Return (x, y) of the center of cell containing provided text 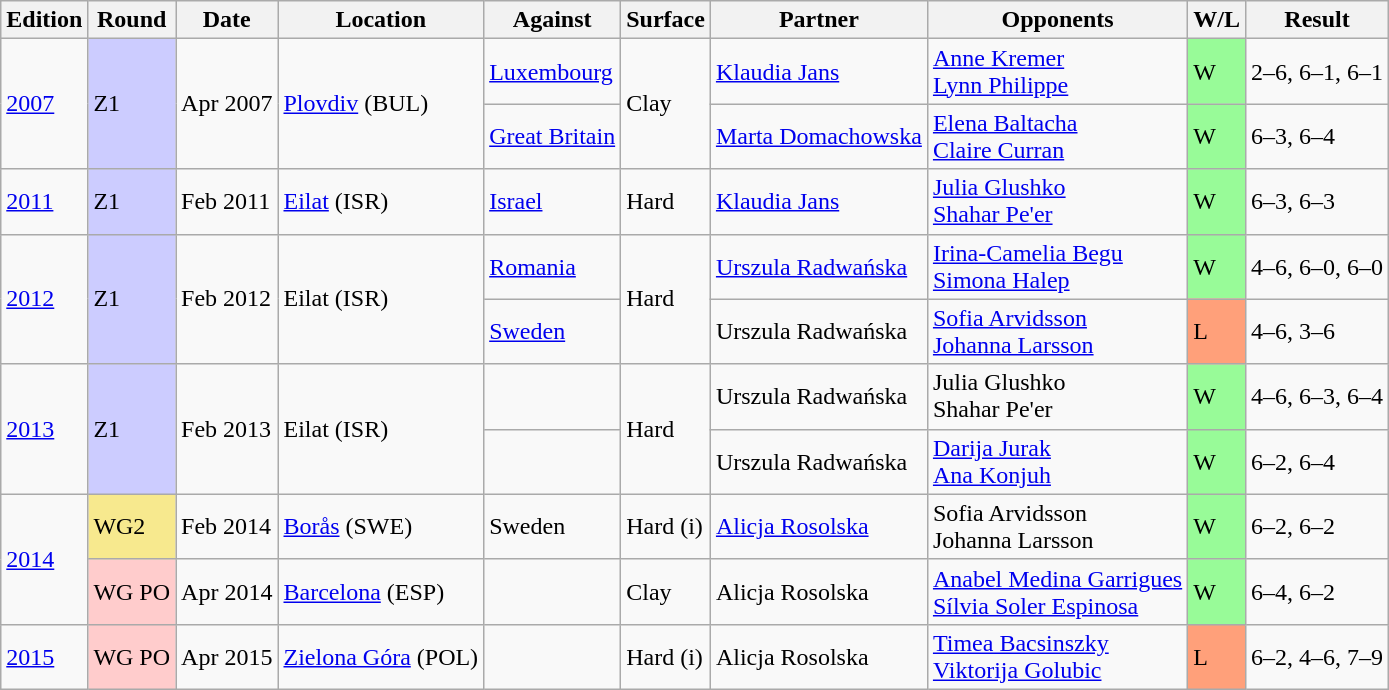
Result (1316, 20)
6–3, 6–3 (1316, 202)
6–2, 6–2 (1316, 526)
Apr 2014 (227, 592)
Romania (552, 266)
2011 (44, 202)
Timea Bacsinszky Viktorija Golubic (1057, 656)
2013 (44, 429)
Anabel Medina Garrigues Sílvia Soler Espinosa (1057, 592)
4–6, 3–6 (1316, 332)
Against (552, 20)
Surface (666, 20)
Date (227, 20)
Elena Baltacha Claire Curran (1057, 136)
Edition (44, 20)
Feb 2011 (227, 202)
6–2, 6–4 (1316, 462)
Borås (SWE) (381, 526)
6–4, 6–2 (1316, 592)
2–6, 6–1, 6–1 (1316, 72)
Great Britain (552, 136)
4–6, 6–0, 6–0 (1316, 266)
Feb 2012 (227, 299)
WG2 (132, 526)
Feb 2013 (227, 429)
Luxembourg (552, 72)
2007 (44, 104)
Barcelona (ESP) (381, 592)
2014 (44, 559)
Partner (818, 20)
6–2, 4–6, 7–9 (1316, 656)
4–6, 6–3, 6–4 (1316, 396)
Apr 2007 (227, 104)
Apr 2015 (227, 656)
Anne Kremer Lynn Philippe (1057, 72)
6–3, 6–4 (1316, 136)
Marta Domachowska (818, 136)
2015 (44, 656)
Israel (552, 202)
Darija Jurak Ana Konjuh (1057, 462)
Zielona Góra (POL) (381, 656)
Plovdiv (BUL) (381, 104)
2012 (44, 299)
Round (132, 20)
Location (381, 20)
Irina-Camelia Begu Simona Halep (1057, 266)
Opponents (1057, 20)
W/L (1217, 20)
Feb 2014 (227, 526)
